Identify which cell holds the provided text, then report its (X, Y) central coordinate. 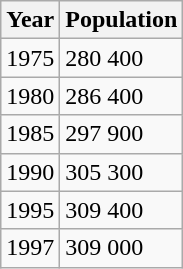
1975 (30, 58)
1985 (30, 134)
Population (122, 20)
305 300 (122, 172)
1997 (30, 248)
280 400 (122, 58)
1980 (30, 96)
297 900 (122, 134)
1995 (30, 210)
Year (30, 20)
1990 (30, 172)
286 400 (122, 96)
309 400 (122, 210)
309 000 (122, 248)
